For the text-containing cell, return its midpoint in (X, Y) coordinate format. 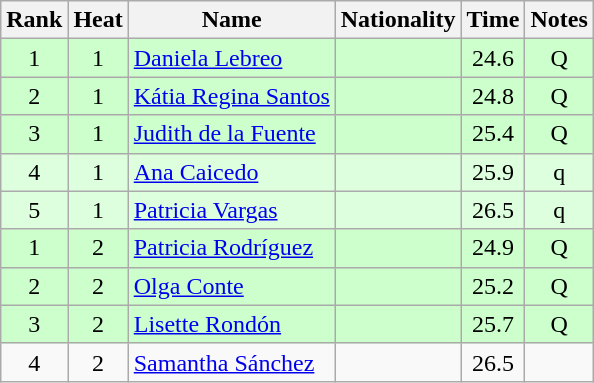
Lisette Rondón (232, 324)
Patricia Vargas (232, 210)
Kátia Regina Santos (232, 96)
24.6 (493, 58)
Olga Conte (232, 286)
Ana Caicedo (232, 172)
5 (34, 210)
Name (232, 20)
25.9 (493, 172)
Samantha Sánchez (232, 362)
Nationality (398, 20)
24.8 (493, 96)
25.4 (493, 134)
25.2 (493, 286)
Time (493, 20)
24.9 (493, 248)
Notes (559, 20)
25.7 (493, 324)
Judith de la Fuente (232, 134)
Rank (34, 20)
Daniela Lebreo (232, 58)
Heat (98, 20)
Patricia Rodríguez (232, 248)
